Return (x, y) of the center of cell containing provided text 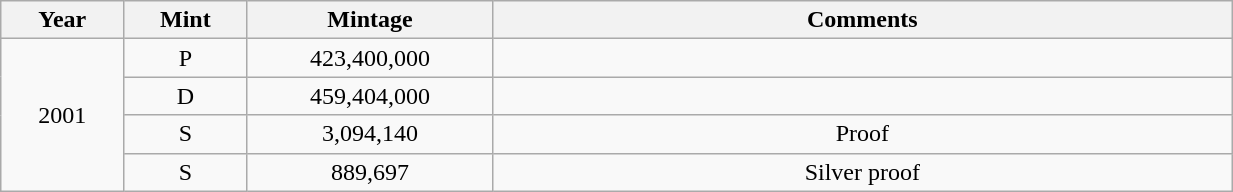
3,094,140 (370, 134)
Mintage (370, 20)
423,400,000 (370, 58)
Comments (862, 20)
Mint (186, 20)
Silver proof (862, 172)
2001 (62, 115)
Year (62, 20)
459,404,000 (370, 96)
889,697 (370, 172)
Proof (862, 134)
P (186, 58)
D (186, 96)
